Find where the given text appears and provide that cell's center as (X, Y) coordinate. 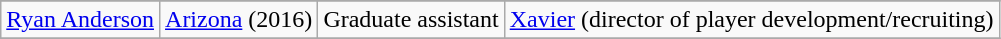
Xavier (director of player development/recruiting) (752, 20)
Arizona (2016) (239, 20)
Graduate assistant (411, 20)
Ryan Anderson (80, 20)
